For the text-containing cell, return its midpoint in [X, Y] coordinate format. 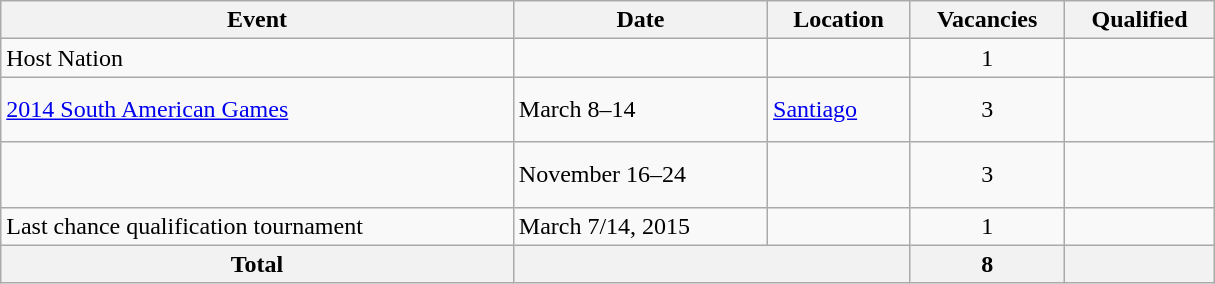
March 7/14, 2015 [640, 226]
Santiago [839, 110]
Last chance qualification tournament [258, 226]
Date [640, 20]
Qualified [1140, 20]
Host Nation [258, 58]
8 [986, 264]
2014 South American Games [258, 110]
Event [258, 20]
March 8–14 [640, 110]
Location [839, 20]
Total [258, 264]
November 16–24 [640, 174]
Vacancies [986, 20]
